Capture the cell that displays the provided text and extract its (x, y) central coordinate. 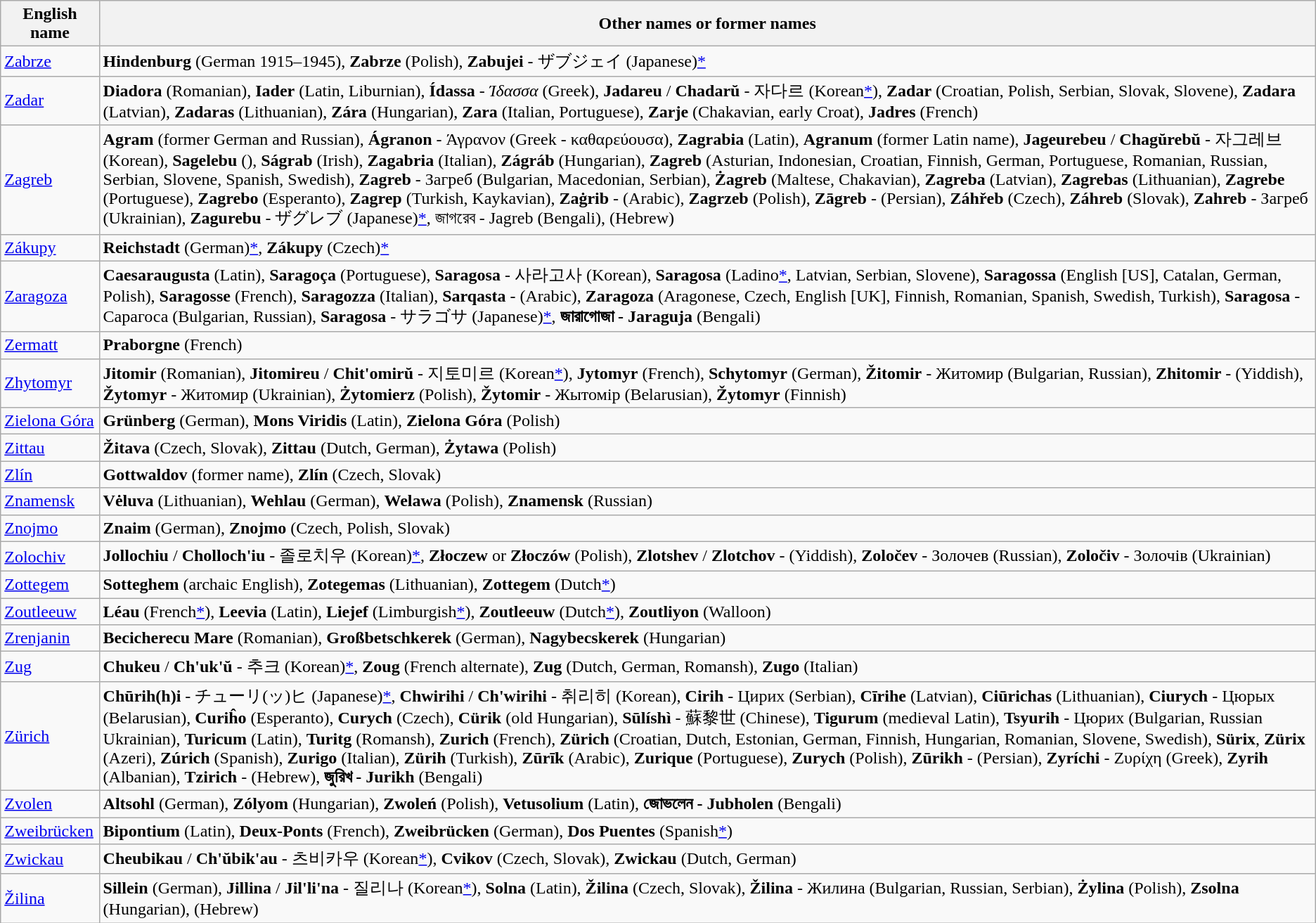
Altsohl (German), Zólyom (Hungarian), Zwoleń (Polish), Vetusolium (Latin), জোভলেন - Jubholen (Bengali) (707, 803)
Becicherecu Mare (Romanian), Großbetschkerek (German), Nagybecskerek (Hungarian) (707, 638)
Hindenburg (German 1915–1945), Zabrze (Polish), Zabujei - ザブジェイ (Japanese)* (707, 62)
Reichstadt (German)*, Zákupy (Czech)* (707, 247)
Znamensk (50, 501)
Zwickau (50, 859)
Zákupy (50, 247)
Bipontium (Latin), Deux-Ponts (French), Zweibrücken (German), Dos Puentes (Spanish*) (707, 830)
Zlín (50, 475)
Zvolen (50, 803)
Zadar (50, 101)
Zürich (50, 735)
Zaragoza (50, 297)
Zagreb (50, 180)
Grünberg (German), Mons Viridis (Latin), Zielona Góra (Polish) (707, 421)
Zrenjanin (50, 638)
Zermatt (50, 345)
Zolochiv (50, 557)
Gottwaldov (former name), Zlín (Czech, Slovak) (707, 475)
Zweibrücken (50, 830)
Zottegem (50, 585)
Vėluva (Lithuanian), Wehlau (German), Welawa (Polish), Znamensk (Russian) (707, 501)
Zielona Góra (50, 421)
Znaim (German), Znojmo (Czech, Polish, Slovak) (707, 528)
Žitava (Czech, Slovak), Zittau (Dutch, German), Żytawa (Polish) (707, 448)
Žilina (50, 898)
Zug (50, 666)
Léau (French*), Leevia (Latin), Liejef (Limburgish*), Zoutleeuw (Dutch*), Zoutliyon (Walloon) (707, 612)
Zhytomyr (50, 383)
Zittau (50, 448)
Other names or former names (707, 24)
Cheubikau / Ch'ŭbik'au - 츠비카우 (Korean*), Cvikov (Czech, Slovak), Zwickau (Dutch, German) (707, 859)
Zabrze (50, 62)
Zoutleeuw (50, 612)
Praborgne (French) (707, 345)
Sotteghem (archaic English), Zotegemas (Lithuanian), Zottegem (Dutch*) (707, 585)
English name (50, 24)
Znojmo (50, 528)
Chukeu / Ch'uk'ŭ - 추크 (Korean)*, Zoug (French alternate), Zug (Dutch, German, Romansh), Zugo (Italian) (707, 666)
